Identify which cell holds the provided text, then report its (X, Y) central coordinate. 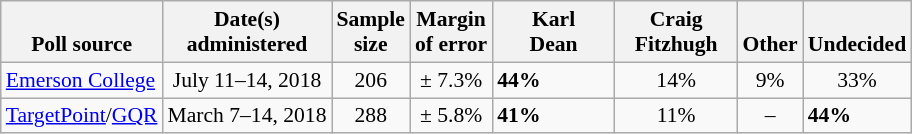
Date(s)administered (246, 32)
288 (371, 116)
9% (770, 80)
± 7.3% (451, 80)
TargetPoint/GQR (82, 116)
– (770, 116)
206 (371, 80)
± 5.8% (451, 116)
KarlDean (554, 32)
41% (554, 116)
July 11–14, 2018 (246, 80)
14% (676, 80)
CraigFitzhugh (676, 32)
Undecided (857, 32)
11% (676, 116)
Emerson College (82, 80)
Marginof error (451, 32)
Other (770, 32)
Samplesize (371, 32)
33% (857, 80)
March 7–14, 2018 (246, 116)
Poll source (82, 32)
